Locate the cell with the specified text and output its (X, Y) center coordinate. 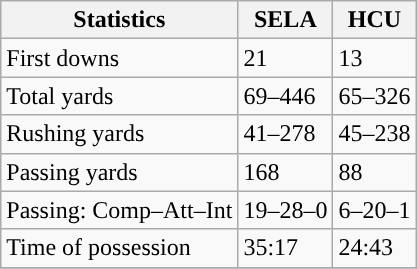
88 (374, 172)
Time of possession (120, 248)
35:17 (286, 248)
Passing: Comp–Att–Int (120, 210)
21 (286, 58)
13 (374, 58)
Rushing yards (120, 134)
First downs (120, 58)
SELA (286, 20)
Passing yards (120, 172)
6–20–1 (374, 210)
Statistics (120, 20)
69–446 (286, 96)
24:43 (374, 248)
41–278 (286, 134)
19–28–0 (286, 210)
65–326 (374, 96)
Total yards (120, 96)
HCU (374, 20)
45–238 (374, 134)
168 (286, 172)
